Return the (x, y) coordinate for the center point of the cell that contains the specified text.  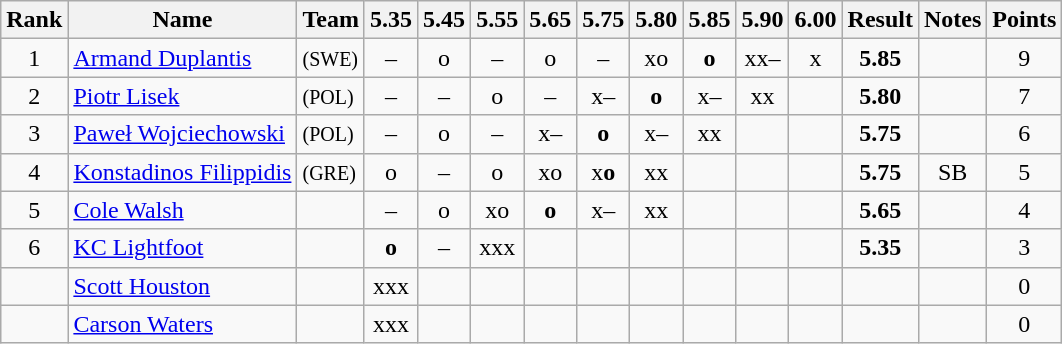
2 (34, 96)
(GRE) (331, 172)
Team (331, 20)
Carson Waters (182, 324)
Scott Houston (182, 286)
Cole Walsh (182, 210)
5.45 (444, 20)
Paweł Wojciechowski (182, 134)
x (816, 58)
5.90 (762, 20)
Piotr Lisek (182, 96)
Notes (952, 20)
1 (34, 58)
Rank (34, 20)
Result (880, 20)
6.00 (816, 20)
Konstadinos Filippidis (182, 172)
7 (1024, 96)
SB (952, 172)
5.55 (498, 20)
Armand Duplantis (182, 58)
(SWE) (331, 58)
9 (1024, 58)
KC Lightfoot (182, 248)
Points (1024, 20)
Name (182, 20)
xx– (762, 58)
